Scan for the cell matching the given text and deliver its [x, y] coordinate at center. 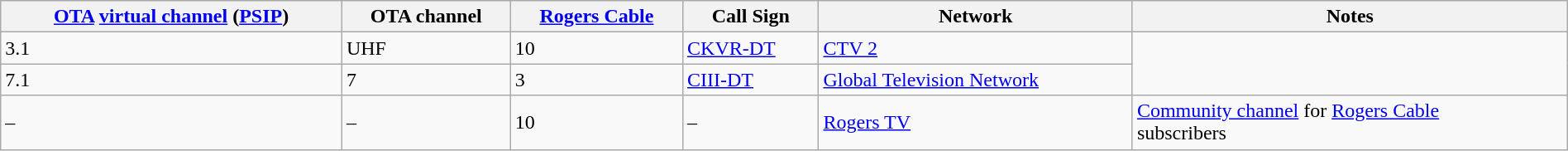
3.1 [172, 48]
CIII-DT [751, 80]
UHF [426, 48]
7 [426, 80]
Network [976, 17]
OTA virtual channel (PSIP) [172, 17]
Community channel for Rogers Cablesubscribers [1350, 123]
CTV 2 [976, 48]
Notes [1350, 17]
Rogers Cable [596, 17]
7.1 [172, 80]
OTA channel [426, 17]
CKVR-DT [751, 48]
Global Television Network [976, 80]
Rogers TV [976, 123]
Call Sign [751, 17]
3 [596, 80]
